Output the (x, y) coordinate of the center of the cell containing the given text.  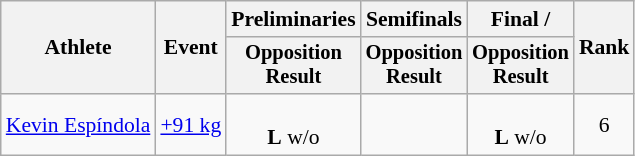
Semifinals (414, 19)
Preliminaries (293, 19)
Event (190, 48)
Rank (604, 48)
Athlete (78, 48)
Final / (520, 19)
6 (604, 124)
+91 kg (190, 124)
Kevin Espíndola (78, 124)
